Extract the (X, Y) coordinate from the center of the cell holding the provided text.  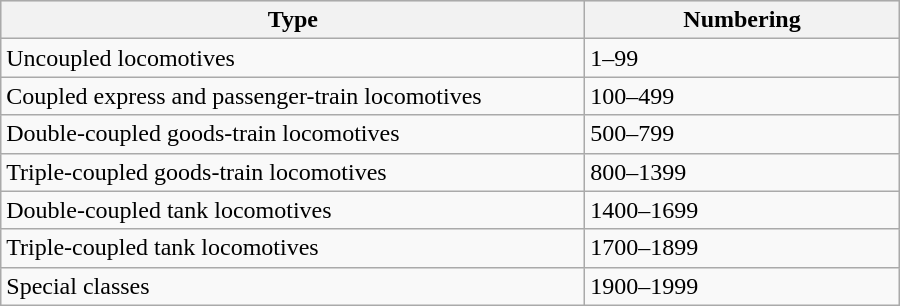
100–499 (742, 96)
1–99 (742, 58)
800–1399 (742, 172)
Triple-coupled goods-train locomotives (293, 172)
500–799 (742, 134)
Type (293, 20)
Coupled express and passenger-train locomotives (293, 96)
1400–1699 (742, 210)
Numbering (742, 20)
Double-coupled goods-train locomotives (293, 134)
Special classes (293, 286)
Double-coupled tank locomotives (293, 210)
1900–1999 (742, 286)
Triple-coupled tank locomotives (293, 248)
1700–1899 (742, 248)
Uncoupled locomotives (293, 58)
